From the cell containing the given text, extract its center point as [X, Y] coordinate. 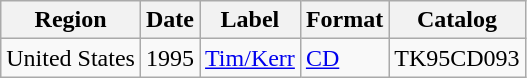
Catalog [457, 20]
TK95CD093 [457, 58]
Date [170, 20]
Region [71, 20]
United States [71, 58]
Label [250, 20]
Tim/Kerr [250, 58]
Format [344, 20]
1995 [170, 58]
CD [344, 58]
